Return [X, Y] of the center of cell containing provided text 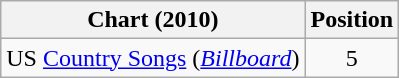
Position [352, 20]
Chart (2010) [153, 20]
5 [352, 58]
US Country Songs (Billboard) [153, 58]
